Return the [x, y] coordinate for the center point of the cell that contains the specified text.  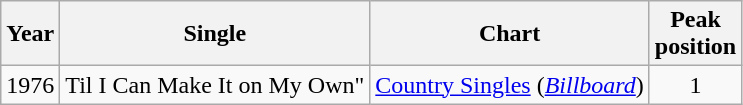
Country Singles (Billboard) [510, 85]
Chart [510, 34]
Peakposition [695, 34]
1976 [30, 85]
Year [30, 34]
Til I Can Make It on My Own" [215, 85]
1 [695, 85]
Single [215, 34]
